Return the (X, Y) coordinate for the center point of the cell that contains the specified text.  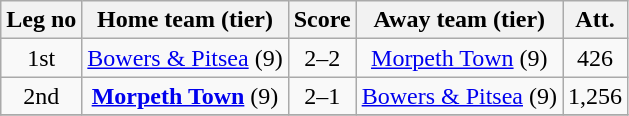
Att. (594, 20)
2–1 (322, 96)
2–2 (322, 58)
Away team (tier) (459, 20)
1,256 (594, 96)
2nd (42, 96)
426 (594, 58)
Home team (tier) (185, 20)
1st (42, 58)
Score (322, 20)
Leg no (42, 20)
